Search for the cell housing the specified text and yield its (x, y) center coordinate. 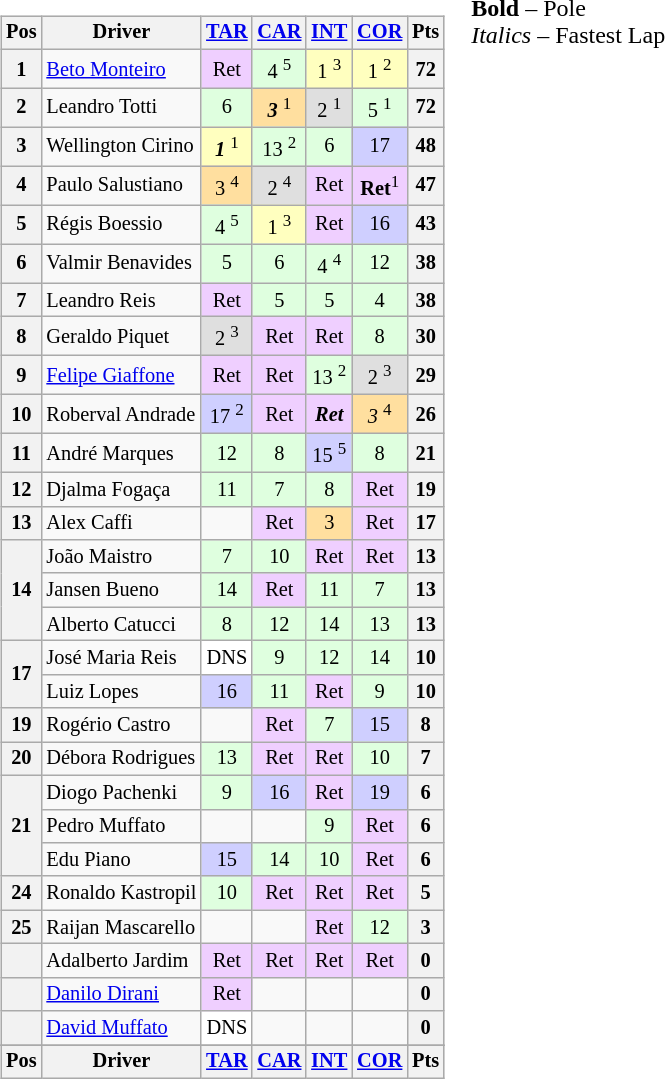
Wellington Cirino (121, 146)
15 5 (329, 454)
25 (21, 927)
Débora Rodrigues (121, 759)
Ret1 (380, 186)
4 4 (329, 264)
David Muffato (121, 1028)
Luiz Lopes (121, 691)
Diogo Pachenki (121, 792)
Jansen Bueno (121, 590)
20 (21, 759)
26 (426, 414)
Pedro Muffato (121, 826)
Edu Piano (121, 860)
João Maistro (121, 557)
5 1 (380, 108)
29 (426, 376)
Adalberto Jardim (121, 961)
1 2 (380, 68)
47 (426, 186)
Roberval Andrade (121, 414)
1 1 (226, 146)
2 (21, 108)
Alex Caffi (121, 523)
30 (426, 336)
Leandro Reis (121, 300)
Alberto Catucci (121, 624)
2 1 (329, 108)
Danilo Dirani (121, 994)
André Marques (121, 454)
Régis Boessio (121, 224)
Geraldo Piquet (121, 336)
Beto Monteiro (121, 68)
José Maria Reis (121, 658)
Valmir Benavides (121, 264)
Rogério Castro (121, 725)
1 (21, 68)
Leandro Totti (121, 108)
17 2 (226, 414)
Paulo Salustiano (121, 186)
Felipe Giaffone (121, 376)
Raijan Mascarello (121, 927)
Djalma Fogaça (121, 489)
48 (426, 146)
2 4 (279, 186)
43 (426, 224)
24 (21, 893)
3 1 (279, 108)
Ronaldo Kastropil (121, 893)
